Locate the cell with the specified text and output its (X, Y) center coordinate. 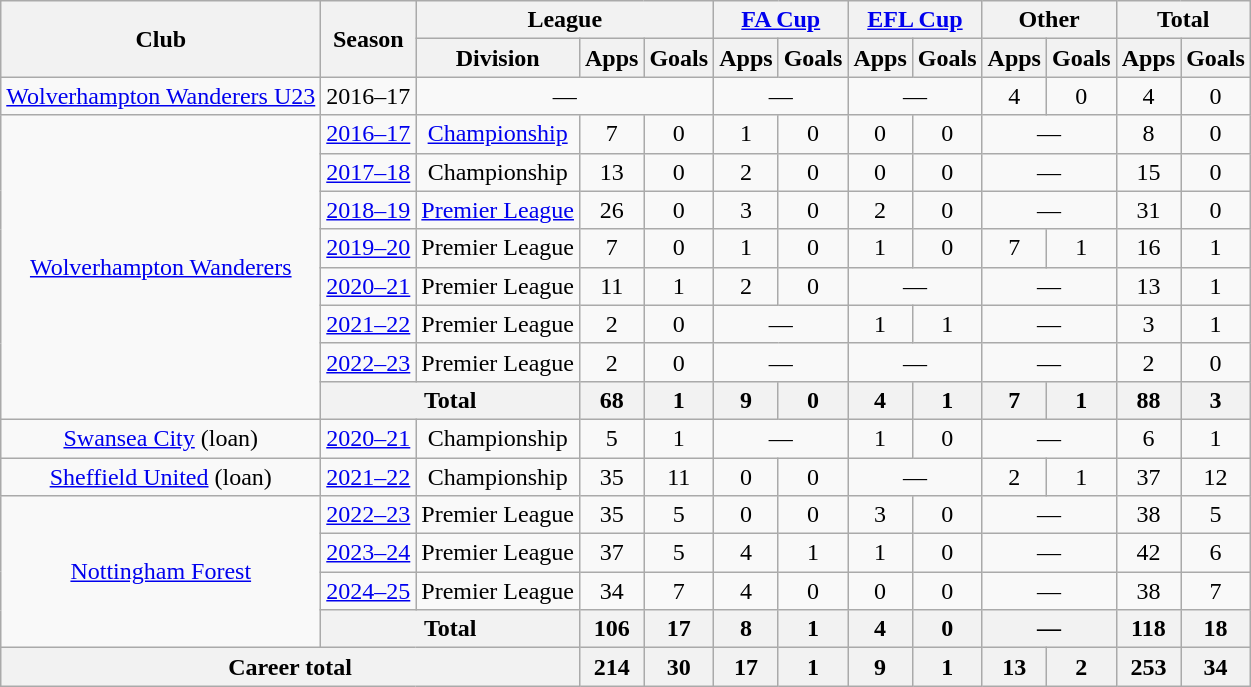
League (565, 20)
2023–24 (368, 553)
2019–20 (368, 248)
26 (611, 210)
12 (1216, 477)
2024–25 (368, 591)
Division (498, 58)
Wolverhampton Wanderers (161, 267)
Other (1049, 20)
Wolverhampton Wanderers U23 (161, 96)
Season (368, 39)
2017–18 (368, 172)
118 (1148, 629)
EFL Cup (915, 20)
Career total (290, 667)
42 (1148, 553)
68 (611, 400)
16 (1148, 248)
Swansea City (loan) (161, 438)
88 (1148, 400)
Sheffield United (loan) (161, 477)
Nottingham Forest (161, 572)
FA Cup (781, 20)
2018–19 (368, 210)
Club (161, 39)
15 (1148, 172)
106 (611, 629)
30 (679, 667)
253 (1148, 667)
18 (1216, 629)
214 (611, 667)
31 (1148, 210)
